From the cell containing the given text, extract its center point as (x, y) coordinate. 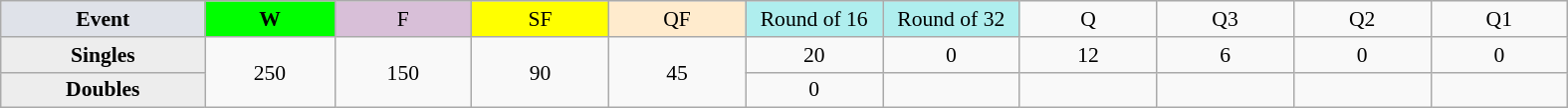
Q2 (1362, 19)
20 (814, 55)
Round of 32 (951, 19)
F (403, 19)
Q (1088, 19)
Singles (104, 55)
Round of 16 (814, 19)
150 (403, 72)
Q1 (1499, 19)
QF (677, 19)
250 (270, 72)
6 (1226, 55)
Q3 (1226, 19)
90 (541, 72)
45 (677, 72)
SF (541, 19)
Event (104, 19)
12 (1088, 55)
Doubles (104, 90)
W (270, 19)
